Scan for the cell matching the given text and deliver its (X, Y) coordinate at center. 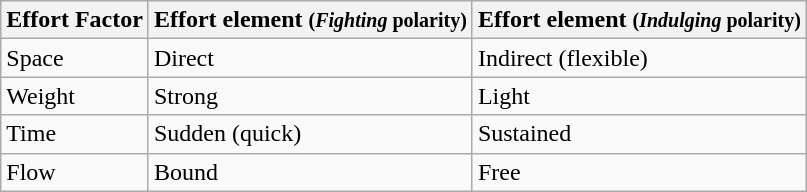
Bound (310, 172)
Effort element (Indulging polarity) (639, 20)
Effort Factor (75, 20)
Sudden (quick) (310, 134)
Flow (75, 172)
Light (639, 96)
Weight (75, 96)
Effort element (Fighting polarity) (310, 20)
Indirect (flexible) (639, 58)
Sustained (639, 134)
Time (75, 134)
Space (75, 58)
Direct (310, 58)
Strong (310, 96)
Free (639, 172)
